For the text-containing cell, return its midpoint in [X, Y] coordinate format. 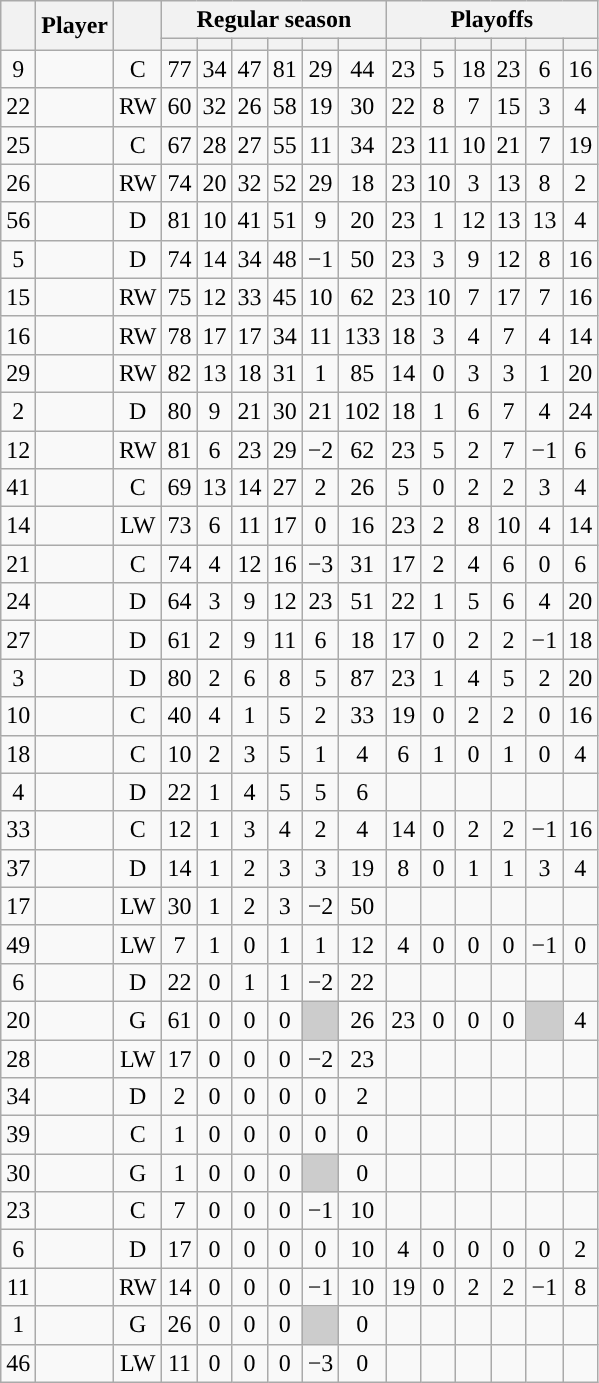
39 [18, 1135]
49 [18, 944]
85 [362, 373]
Regular season [274, 20]
Playoffs [492, 20]
58 [284, 107]
67 [180, 145]
25 [18, 145]
75 [180, 297]
37 [18, 868]
82 [180, 373]
73 [180, 526]
77 [180, 69]
44 [362, 69]
69 [180, 488]
56 [18, 221]
Player [75, 26]
60 [180, 107]
45 [284, 297]
64 [180, 602]
78 [180, 335]
40 [180, 716]
46 [18, 1363]
133 [362, 335]
52 [284, 183]
102 [362, 411]
55 [284, 145]
87 [362, 678]
48 [284, 259]
47 [250, 69]
